Extract the (X, Y) coordinate from the center of the cell holding the provided text.  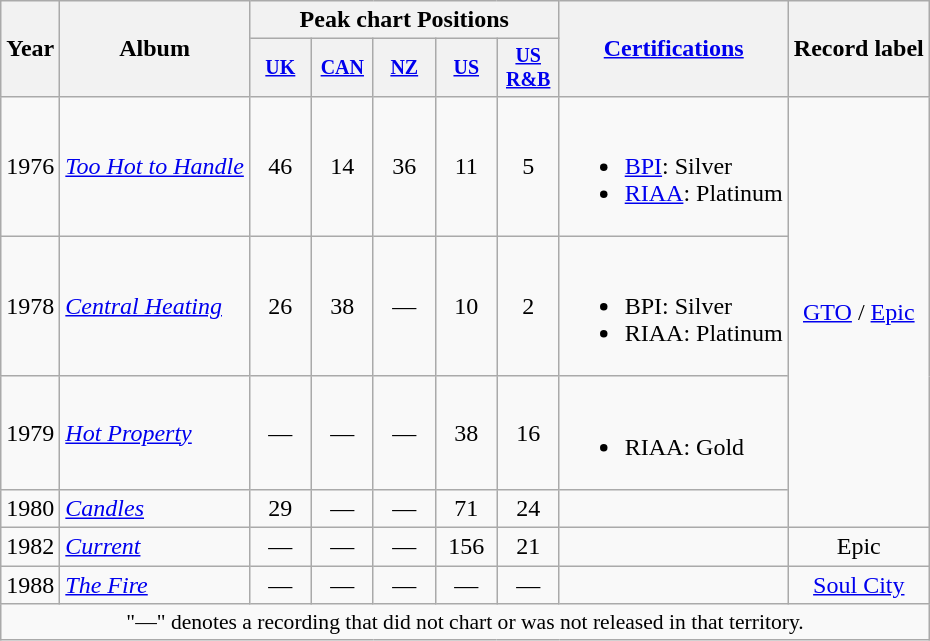
71 (466, 508)
Certifications (674, 49)
The Fire (155, 585)
Year (30, 49)
21 (528, 547)
1978 (30, 306)
Current (155, 547)
"—" denotes a recording that did not chart or was not released in that territory. (466, 622)
Record label (858, 49)
11 (466, 166)
1979 (30, 432)
16 (528, 432)
5 (528, 166)
Soul City (858, 585)
Hot Property (155, 432)
29 (280, 508)
Album (155, 49)
Central Heating (155, 306)
US (466, 68)
36 (404, 166)
GTO / Epic (858, 312)
NZ (404, 68)
1988 (30, 585)
UK (280, 68)
14 (342, 166)
10 (466, 306)
46 (280, 166)
1980 (30, 508)
2 (528, 306)
Peak chart Positions (404, 20)
24 (528, 508)
1976 (30, 166)
Epic (858, 547)
156 (466, 547)
CAN (342, 68)
1982 (30, 547)
Too Hot to Handle (155, 166)
Candles (155, 508)
USR&B (528, 68)
26 (280, 306)
RIAA: Gold (674, 432)
